Return [X, Y] of the center of cell containing provided text 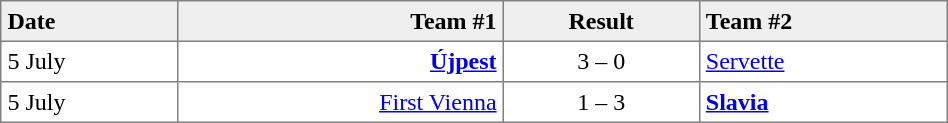
1 – 3 [601, 102]
3 – 0 [601, 61]
Team #2 [823, 21]
First Vienna [340, 102]
Újpest [340, 61]
Servette [823, 61]
Slavia [823, 102]
Result [601, 21]
Team #1 [340, 21]
Date [90, 21]
